Extract the [x, y] coordinate from the center of the cell holding the provided text.  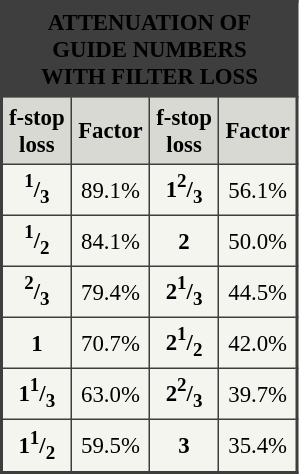
1 [37, 344]
84.1% [110, 242]
1/3 [37, 190]
3 [184, 446]
21/3 [184, 292]
56.1% [258, 190]
2/3 [37, 292]
21/2 [184, 344]
11/3 [37, 394]
22/3 [184, 394]
2 [184, 242]
59.5% [110, 446]
42.0% [258, 344]
39.7% [258, 394]
11/2 [37, 446]
70.7% [110, 344]
1/2 [37, 242]
44.5% [258, 292]
50.0% [258, 242]
35.4% [258, 446]
12/3 [184, 190]
89.1% [110, 190]
ATTENUATION OFGUIDE NUMBERSWITH FILTER LOSS [150, 50]
79.4% [110, 292]
63.0% [110, 394]
